Return the [X, Y] coordinate for the center point of the cell that contains the specified text.  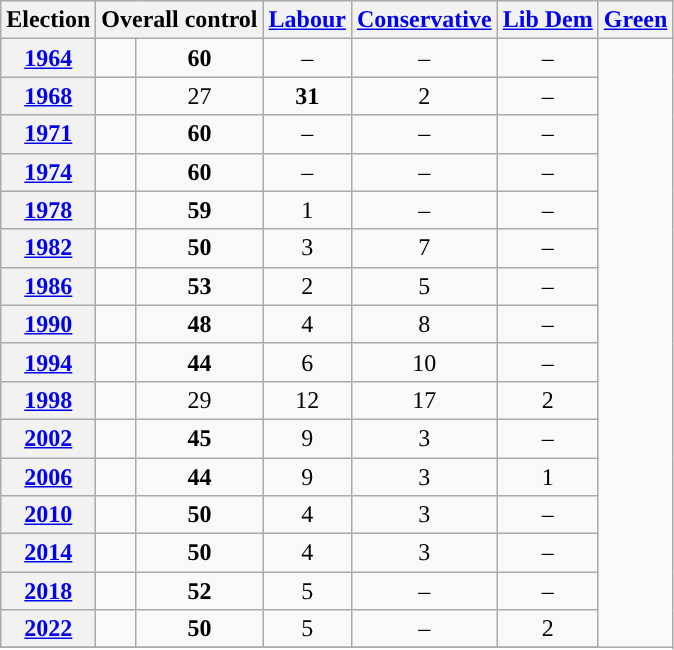
52 [200, 591]
53 [200, 286]
6 [307, 362]
48 [200, 324]
1990 [48, 324]
Green [636, 20]
1998 [48, 400]
2010 [48, 515]
Election [48, 20]
1982 [48, 248]
1994 [48, 362]
1974 [48, 172]
45 [200, 438]
1978 [48, 210]
59 [200, 210]
Lib Dem [548, 20]
12 [307, 400]
2014 [48, 553]
Labour [307, 20]
31 [307, 96]
1986 [48, 286]
1971 [48, 134]
1964 [48, 58]
2006 [48, 477]
17 [424, 400]
Conservative [424, 20]
2018 [48, 591]
1968 [48, 96]
2002 [48, 438]
29 [200, 400]
2022 [48, 629]
27 [200, 96]
Overall control [180, 20]
10 [424, 362]
8 [424, 324]
7 [424, 248]
